Search for the cell housing the specified text and yield its (X, Y) center coordinate. 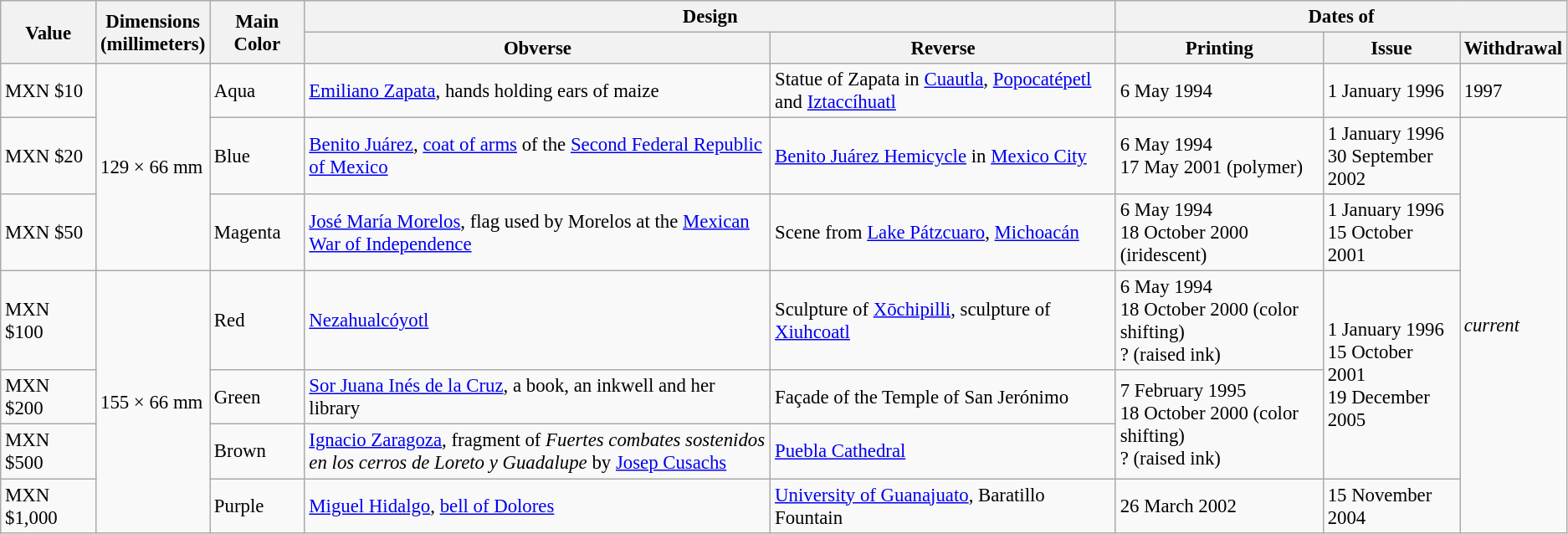
MXN $1,000 (49, 506)
Dates of (1340, 17)
Reverse (944, 49)
Green (258, 397)
MXN $10 (49, 90)
Sculpture of Xōchipilli, sculpture of Xiuhcoatl (944, 321)
Obverse (537, 49)
Value (49, 32)
Emiliano Zapata, hands holding ears of maize (537, 90)
Printing (1219, 49)
6 May 1994 (1219, 90)
6 May 199418 October 2000 (color shifting)? (raised ink) (1219, 321)
Blue (258, 157)
1 January 1996 (1391, 90)
Withdrawal (1513, 49)
1 January 199615 October 2001 (1391, 233)
6 May 199418 October 2000 (iridescent) (1219, 233)
Magenta (258, 233)
129 × 66 mm (153, 167)
MXN $200 (49, 397)
Scene from Lake Pátzcuaro, Michoacán (944, 233)
Façade of the Temple of San Jerónimo (944, 397)
Ignacio Zaragoza, fragment of Fuertes combates sostenidosen los cerros de Loreto y Guadalupe by Josep Cusachs (537, 452)
Issue (1391, 49)
7 February 199518 October 2000 (color shifting)? (raised ink) (1219, 424)
26 March 2002 (1219, 506)
Puebla Cathedral (944, 452)
Main Color (258, 32)
1997 (1513, 90)
6 May 199417 May 2001 (polymer) (1219, 157)
Statue of Zapata in Cuautla, Popocatépetl and Iztaccíhuatl (944, 90)
Red (258, 321)
1 January 199615 October 200119 December 2005 (1391, 375)
MXN $100 (49, 321)
José María Morelos, flag used by Morelos at the Mexican War of Independence (537, 233)
Sor Juana Inés de la Cruz, a book, an inkwell and her library (537, 397)
Dimensions(millimeters) (153, 32)
Benito Juárez, coat of arms of the Second Federal Republic of Mexico (537, 157)
Miguel Hidalgo, bell of Dolores (537, 506)
MXN $20 (49, 157)
Design (710, 17)
University of Guanajuato, Baratillo Fountain (944, 506)
MXN $500 (49, 452)
Benito Juárez Hemicycle in Mexico City (944, 157)
Nezahualcóyotl (537, 321)
15 November 2004 (1391, 506)
155 × 66 mm (153, 402)
current (1513, 326)
Brown (258, 452)
Purple (258, 506)
Aqua (258, 90)
MXN $50 (49, 233)
1 January 199630 September 2002 (1391, 157)
